Search for the cell housing the specified text and yield its (x, y) center coordinate. 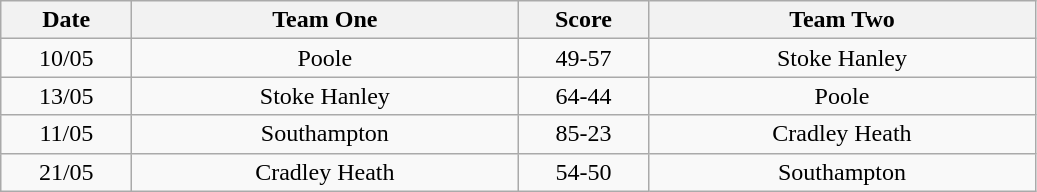
64-44 (584, 96)
85-23 (584, 134)
54-50 (584, 172)
11/05 (66, 134)
Score (584, 20)
10/05 (66, 58)
21/05 (66, 172)
Date (66, 20)
13/05 (66, 96)
49-57 (584, 58)
Team Two (842, 20)
Team One (325, 20)
